From the cell containing the given text, extract its center point as (x, y) coordinate. 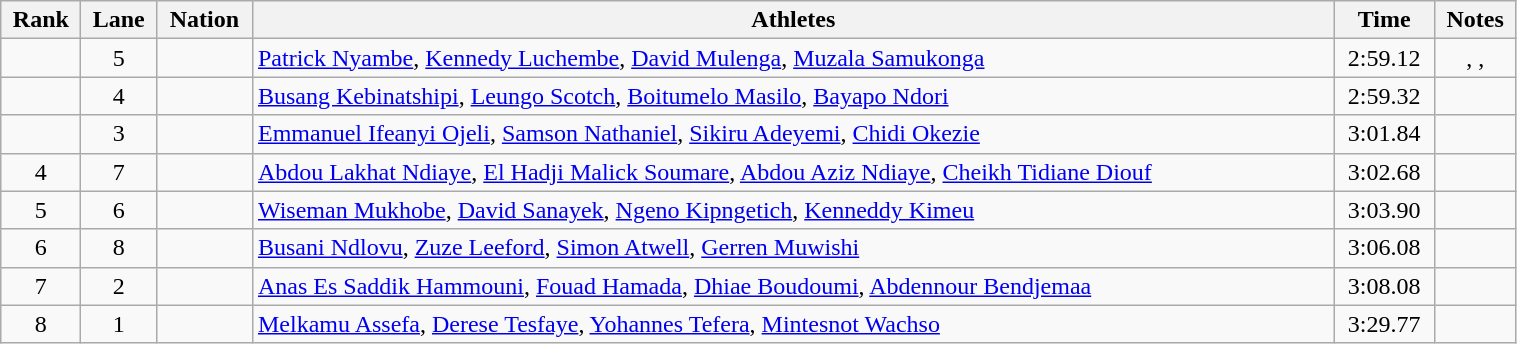
3:03.90 (1384, 210)
3:08.08 (1384, 286)
Rank (41, 20)
3:02.68 (1384, 172)
Busang Kebinatshipi, Leungo Scotch, Boitumelo Masilo, Bayapo Ndori (793, 96)
3:01.84 (1384, 134)
3:06.08 (1384, 248)
Emmanuel Ifeanyi Ojeli, Samson Nathaniel, Sikiru Adeyemi, Chidi Okezie (793, 134)
Anas Es Saddik Hammouni, Fouad Hamada, Dhiae Boudoumi, Abdennour Bendjemaa (793, 286)
2:59.12 (1384, 58)
Nation (204, 20)
Athletes (793, 20)
Abdou Lakhat Ndiaye, El Hadji Malick Soumare, Abdou Aziz Ndiaye, Cheikh Tidiane Diouf (793, 172)
2 (118, 286)
Patrick Nyambe, Kennedy Luchembe, David Mulenga, Muzala Samukonga (793, 58)
Lane (118, 20)
3 (118, 134)
3:29.77 (1384, 324)
2:59.32 (1384, 96)
Wiseman Mukhobe, David Sanayek, Ngeno Kipngetich, Kenneddy Kimeu (793, 210)
Time (1384, 20)
Melkamu Assefa, Derese Tesfaye, Yohannes Tefera, Mintesnot Wachso (793, 324)
1 (118, 324)
Notes (1475, 20)
Busani Ndlovu, Zuze Leeford, Simon Atwell, Gerren Muwishi (793, 248)
, , (1475, 58)
